Scan for the cell matching the given text and deliver its [x, y] coordinate at center. 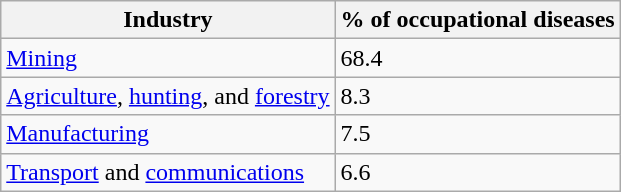
Transport and communications [168, 172]
% of occupational diseases [478, 20]
6.6 [478, 172]
Industry [168, 20]
Mining [168, 58]
68.4 [478, 58]
Manufacturing [168, 134]
7.5 [478, 134]
Agriculture, hunting, and forestry [168, 96]
8.3 [478, 96]
